Find where the given text appears and provide that cell's center as [X, Y] coordinate. 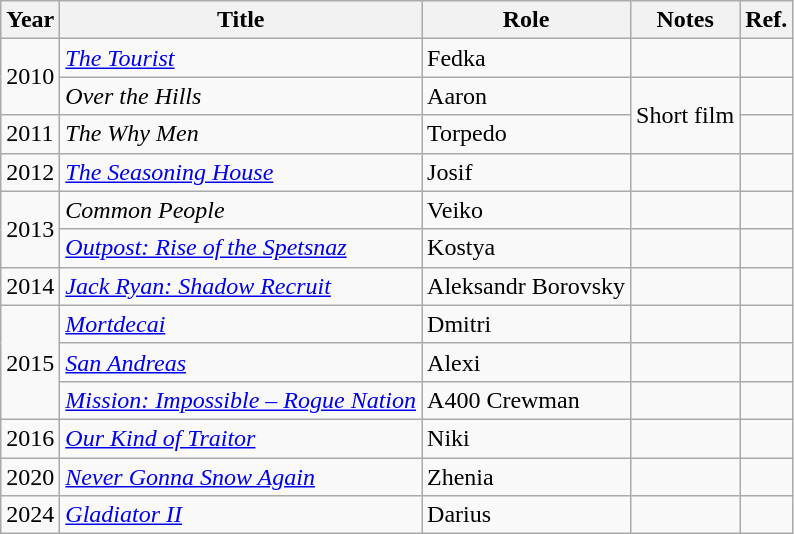
Common People [241, 210]
Year [30, 20]
Mortdecai [241, 324]
2015 [30, 362]
San Andreas [241, 362]
Notes [686, 20]
2011 [30, 134]
Torpedo [526, 134]
Jack Ryan: Shadow Recruit [241, 286]
Zhenia [526, 477]
2024 [30, 515]
Never Gonna Snow Again [241, 477]
Short film [686, 115]
2010 [30, 77]
Ref. [766, 20]
Alexi [526, 362]
Darius [526, 515]
A400 Crewman [526, 400]
2014 [30, 286]
Outpost: Rise of the Spetsnaz [241, 248]
The Why Men [241, 134]
Aaron [526, 96]
The Seasoning House [241, 172]
Kostya [526, 248]
2020 [30, 477]
The Tourist [241, 58]
Over the Hills [241, 96]
Title [241, 20]
Josif [526, 172]
2013 [30, 229]
Veiko [526, 210]
2016 [30, 438]
Mission: Impossible – Rogue Nation [241, 400]
Niki [526, 438]
2012 [30, 172]
Dmitri [526, 324]
Our Kind of Traitor [241, 438]
Gladiator II [241, 515]
Fedka [526, 58]
Role [526, 20]
Aleksandr Borovsky [526, 286]
